Locate the cell with the specified text and output its [X, Y] center coordinate. 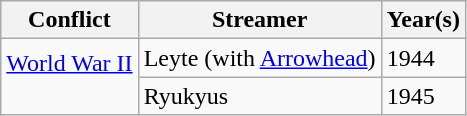
Conflict [70, 20]
Streamer [260, 20]
Year(s) [423, 20]
World War II [70, 77]
1945 [423, 96]
Leyte (with Arrowhead) [260, 58]
Ryukyus [260, 96]
1944 [423, 58]
